Detect which cell encompasses the target text, then output its (x, y) center coordinate. 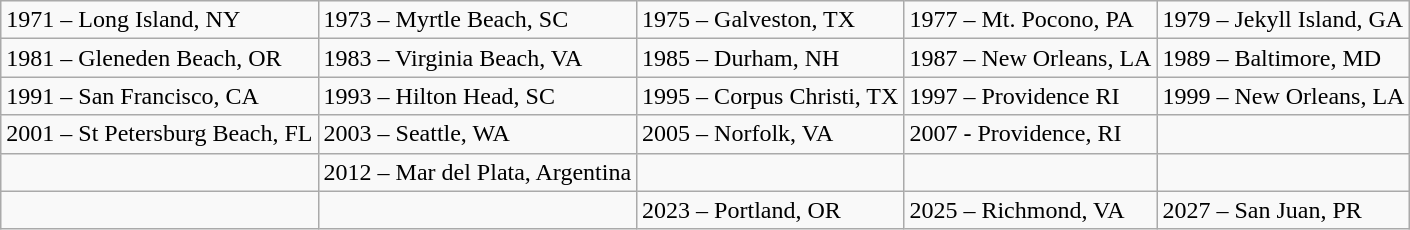
2001 – St Petersburg Beach, FL (160, 134)
2027 – San Juan, PR (1284, 210)
2003 – Seattle, WA (478, 134)
1995 – Corpus Christi, TX (770, 96)
2025 – Richmond, VA (1030, 210)
1997 – Providence RI (1030, 96)
1979 – Jekyll Island, GA (1284, 20)
1987 – New Orleans, LA (1030, 58)
2007 - Providence, RI (1030, 134)
1981 – Gleneden Beach, OR (160, 58)
1989 – Baltimore, MD (1284, 58)
1999 – New Orleans, LA (1284, 96)
1975 – Galveston, TX (770, 20)
1977 – Mt. Pocono, PA (1030, 20)
2005 – Norfolk, VA (770, 134)
1993 – Hilton Head, SC (478, 96)
1983 – Virginia Beach, VA (478, 58)
1973 – Myrtle Beach, SC (478, 20)
1971 – Long Island, NY (160, 20)
2012 – Mar del Plata, Argentina (478, 172)
2023 – Portland, OR (770, 210)
1985 – Durham, NH (770, 58)
1991 – San Francisco, CA (160, 96)
